Identify which cell holds the provided text, then report its (x, y) central coordinate. 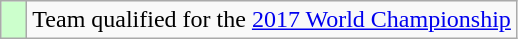
Team qualified for the 2017 World Championship (272, 20)
